Pinpoint the cell where the given text exists, returning its (X, Y) midpoint coordinate. 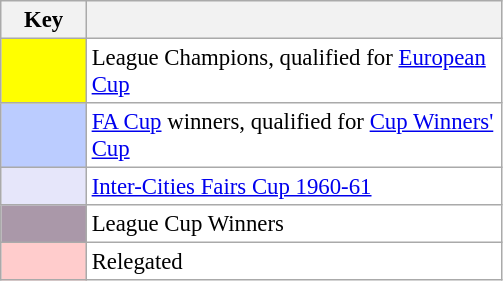
Key (44, 20)
FA Cup winners, qualified for Cup Winners' Cup (294, 136)
League Cup Winners (294, 224)
League Champions, qualified for European Cup (294, 72)
Relegated (294, 262)
Inter-Cities Fairs Cup 1960-61 (294, 187)
